Output the (X, Y) coordinate of the center of the cell containing the given text.  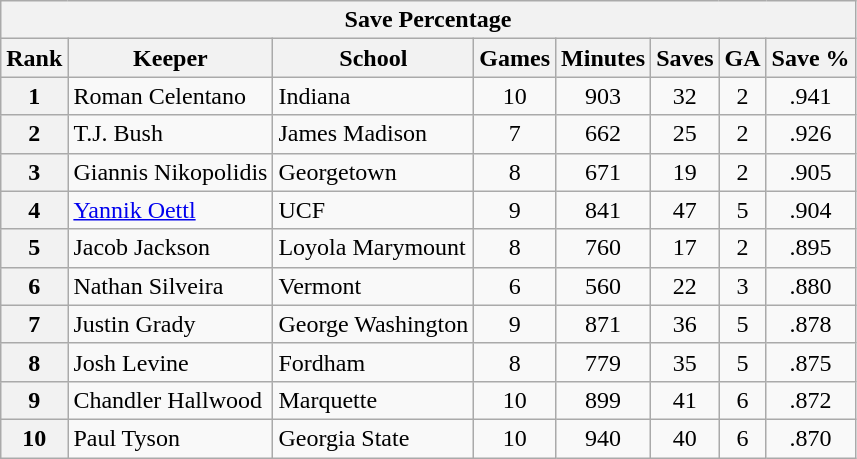
Loyola Marymount (374, 248)
Keeper (170, 58)
Josh Levine (170, 362)
Rank (34, 58)
17 (685, 248)
25 (685, 134)
Minutes (604, 58)
47 (685, 210)
Save Percentage (428, 20)
.872 (810, 400)
.880 (810, 286)
George Washington (374, 324)
4 (34, 210)
1 (34, 96)
Marquette (374, 400)
.904 (810, 210)
22 (685, 286)
32 (685, 96)
Yannik Oettl (170, 210)
671 (604, 172)
.878 (810, 324)
Giannis Nikopolidis (170, 172)
Indiana (374, 96)
Georgetown (374, 172)
Paul Tyson (170, 438)
.895 (810, 248)
.870 (810, 438)
.875 (810, 362)
Georgia State (374, 438)
560 (604, 286)
19 (685, 172)
Nathan Silveira (170, 286)
899 (604, 400)
35 (685, 362)
Fordham (374, 362)
Vermont (374, 286)
940 (604, 438)
Chandler Hallwood (170, 400)
GA (742, 58)
James Madison (374, 134)
871 (604, 324)
41 (685, 400)
841 (604, 210)
760 (604, 248)
Save % (810, 58)
Justin Grady (170, 324)
Jacob Jackson (170, 248)
.905 (810, 172)
Saves (685, 58)
.926 (810, 134)
779 (604, 362)
Roman Celentano (170, 96)
662 (604, 134)
40 (685, 438)
.941 (810, 96)
T.J. Bush (170, 134)
36 (685, 324)
School (374, 58)
UCF (374, 210)
Games (515, 58)
903 (604, 96)
